Output the (X, Y) coordinate of the center of the cell containing the given text.  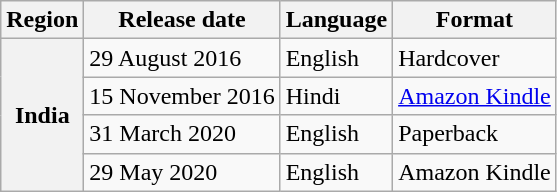
29 August 2016 (182, 58)
Paperback (475, 134)
29 May 2020 (182, 172)
15 November 2016 (182, 96)
Hindi (336, 96)
Release date (182, 20)
India (42, 115)
Format (475, 20)
Language (336, 20)
31 March 2020 (182, 134)
Region (42, 20)
Hardcover (475, 58)
